Scan for the cell matching the given text and deliver its (x, y) coordinate at center. 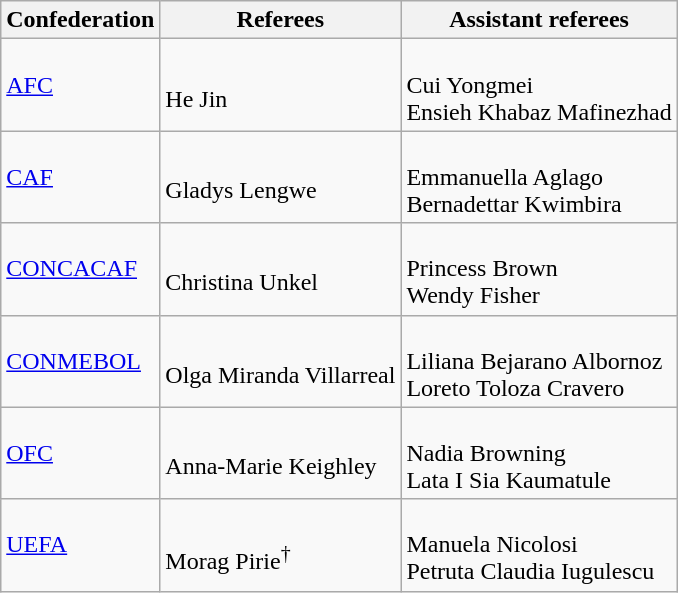
Confederation (80, 20)
He Jin (280, 85)
Christina Unkel (280, 269)
Emmanuella Aglago Bernadettar Kwimbira (539, 177)
CONCACAF (80, 269)
Liliana Bejarano Albornoz Loreto Toloza Cravero (539, 361)
Olga Miranda Villarreal (280, 361)
CAF (80, 177)
CONMEBOL (80, 361)
Assistant referees (539, 20)
OFC (80, 453)
Referees (280, 20)
Princess Brown Wendy Fisher (539, 269)
Gladys Lengwe (280, 177)
Morag Pirie† (280, 545)
UEFA (80, 545)
Manuela Nicolosi Petruta Claudia Iugulescu (539, 545)
Cui Yongmei Ensieh Khabaz Mafinezhad (539, 85)
AFC (80, 85)
Anna-Marie Keighley (280, 453)
Nadia Browning Lata I Sia Kaumatule (539, 453)
